For the text-containing cell, return its midpoint in [x, y] coordinate format. 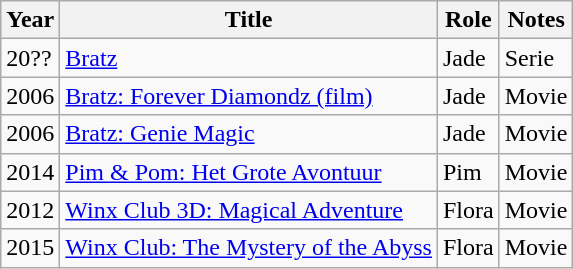
Pim & Pom: Het Grote Avontuur [249, 172]
Role [468, 20]
Year [30, 20]
Winx Club: The Mystery of the Abyss [249, 248]
Bratz [249, 58]
Bratz: Forever Diamondz (film) [249, 96]
Serie [536, 58]
Pim [468, 172]
Title [249, 20]
2012 [30, 210]
Notes [536, 20]
2015 [30, 248]
2014 [30, 172]
20?? [30, 58]
Winx Club 3D: Magical Adventure [249, 210]
Bratz: Genie Magic [249, 134]
